Search for the cell housing the specified text and yield its (x, y) center coordinate. 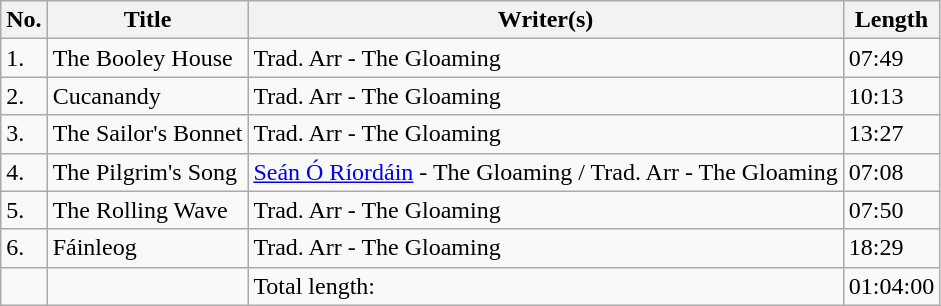
13:27 (891, 134)
5. (24, 210)
The Rolling Wave (148, 210)
The Booley House (148, 58)
No. (24, 20)
10:13 (891, 96)
Title (148, 20)
Seán Ó Ríordáin - The Gloaming / Trad. Arr - The Gloaming (546, 172)
4. (24, 172)
07:08 (891, 172)
Fáinleog (148, 248)
The Sailor's Bonnet (148, 134)
3. (24, 134)
Length (891, 20)
Cucanandy (148, 96)
Total length: (546, 286)
The Pilgrim's Song (148, 172)
1. (24, 58)
07:49 (891, 58)
2. (24, 96)
18:29 (891, 248)
07:50 (891, 210)
Writer(s) (546, 20)
01:04:00 (891, 286)
6. (24, 248)
